Provide the (X, Y) coordinate of the cell's center where the given text is located.  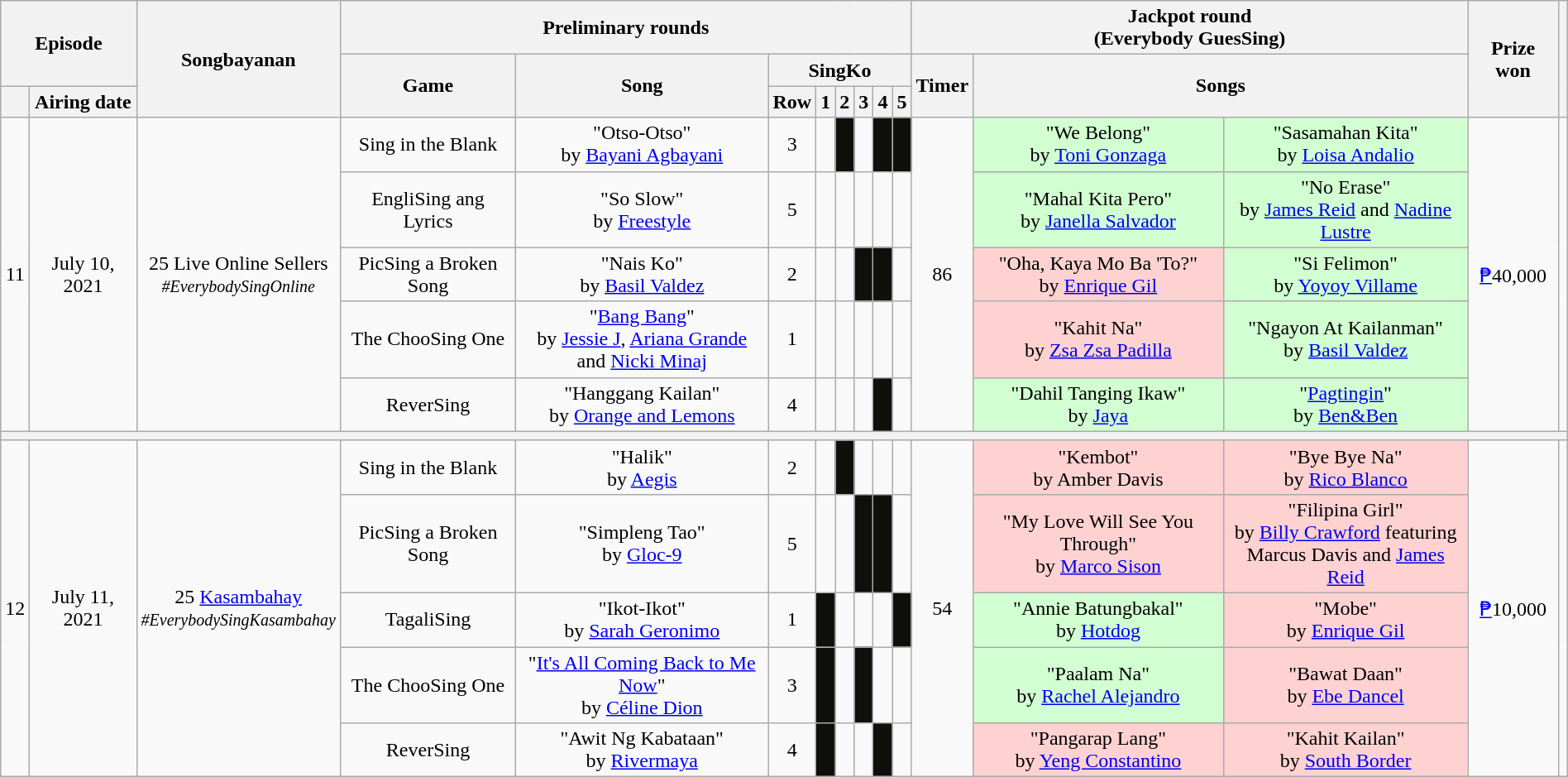
"Bang Bang"by Jessie J, Ariana Grandeand Nicki Minaj (642, 339)
Row (792, 102)
"Mahal Kita Pero"by Janella Salvador (1098, 209)
"No Erase"by James Reid and Nadine Lustre (1346, 209)
"Halik"by Aegis (642, 467)
"We Belong"by Toni Gonzaga (1098, 144)
"Nais Ko"by Basil Valdez (642, 275)
SingKo (840, 70)
"Hanggang Kailan"by Orange and Lemons (642, 404)
25 Live Online Sellers#EverybodySingOnline (238, 275)
"So Slow"by Freestyle (642, 209)
₱10,000 (1513, 608)
July 10, 2021 (83, 275)
"Pagtingin"by Ben&Ben (1346, 404)
"Simpleng Tao"by Gloc-9 (642, 543)
Preliminary rounds (626, 28)
Game (428, 86)
25 Kasambahay#EverybodySingKasambahay (238, 608)
July 11, 2021 (83, 608)
"Bawat Daan"by Ebe Dancel (1346, 685)
Prize won (1513, 60)
"Kahit Kailan"by South Border (1346, 750)
"Si Felimon"by Yoyoy Villame (1346, 275)
86 (943, 275)
Jackpot round(Everybody GuesSing) (1189, 28)
"It's All Coming Back to Me Now"by Céline Dion (642, 685)
Songbayanan (238, 60)
"Kahit Na"by Zsa Zsa Padilla (1098, 339)
"My Love Will See You Through"by Marco Sison (1098, 543)
"Ikot-Ikot"by Sarah Geronimo (642, 619)
EngliSing ang Lyrics (428, 209)
"Mobe"by Enrique Gil (1346, 619)
₱40,000 (1513, 275)
"Awit Ng Kabataan"by Rivermaya (642, 750)
"Pangarap Lang"by Yeng Constantino (1098, 750)
"Filipina Girl"by Billy Crawford featuringMarcus Davis and James Reid (1346, 543)
Timer (943, 86)
TagaliSing (428, 619)
Airing date (83, 102)
"Otso-Otso"by Bayani Agbayani (642, 144)
"Oha, Kaya Mo Ba 'To?"by Enrique Gil (1098, 275)
54 (943, 608)
"Sasamahan Kita"by Loisa Andalio (1346, 144)
11 (15, 275)
"Paalam Na"by Rachel Alejandro (1098, 685)
"Kembot"by Amber Davis (1098, 467)
Episode (69, 43)
"Bye Bye Na"by Rico Blanco (1346, 467)
"Ngayon At Kailanman"by Basil Valdez (1346, 339)
Song (642, 86)
Songs (1221, 86)
"Annie Batungbakal"by Hotdog (1098, 619)
"Dahil Tanging Ikaw"by Jaya (1098, 404)
12 (15, 608)
